Scan for the cell matching the given text and deliver its (X, Y) coordinate at center. 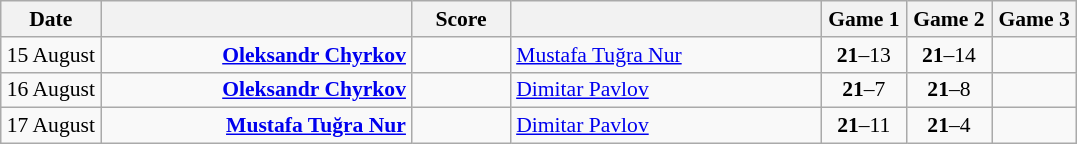
21–7 (864, 90)
Game 1 (864, 19)
17 August (51, 126)
21–11 (864, 126)
21–8 (948, 90)
21–4 (948, 126)
16 August (51, 90)
Score (461, 19)
15 August (51, 55)
Date (51, 19)
Game 3 (1034, 19)
Game 2 (948, 19)
21–13 (864, 55)
21–14 (948, 55)
